Search for the cell housing the specified text and yield its [X, Y] center coordinate. 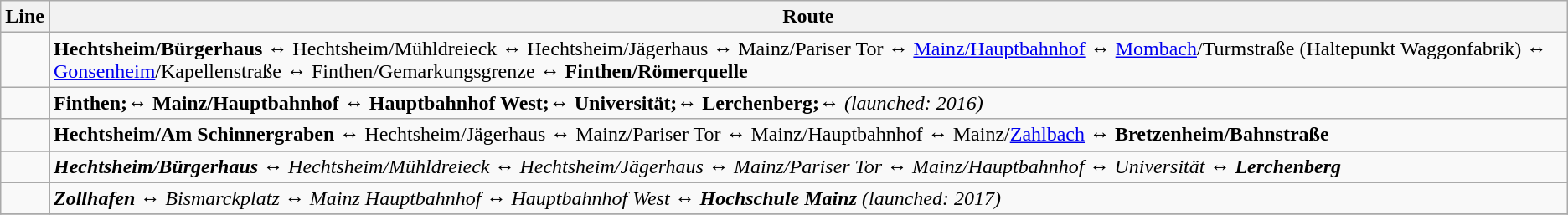
Hechtsheim/Am Schinnergraben ↔ Hechtsheim/Jägerhaus ↔ Mainz/Pariser Tor ↔ Mainz/Hauptbahnhof ↔ Mainz/Zahlbach ↔ Bretzenheim/Bahnstraße [807, 135]
Finthen;↔ Mainz/Hauptbahnhof ↔ Hauptbahnhof West;↔ Universität;↔ Lerchenberg;↔ (launched: 2016) [807, 103]
Line [25, 17]
Route [807, 17]
Zollhafen ↔ Bismarckplatz ↔ Mainz Hauptbahnhof ↔ Hauptbahnhof West ↔ Hochschule Mainz (launched: 2017) [807, 198]
Hechtsheim/Bürgerhaus ↔ Hechtsheim/Mühldreieck ↔ Hechtsheim/Jägerhaus ↔ Mainz/Pariser Tor ↔ Mainz/Hauptbahnhof ↔ Universität ↔ Lerchenberg [807, 166]
